For the text-containing cell, return its midpoint in (X, Y) coordinate format. 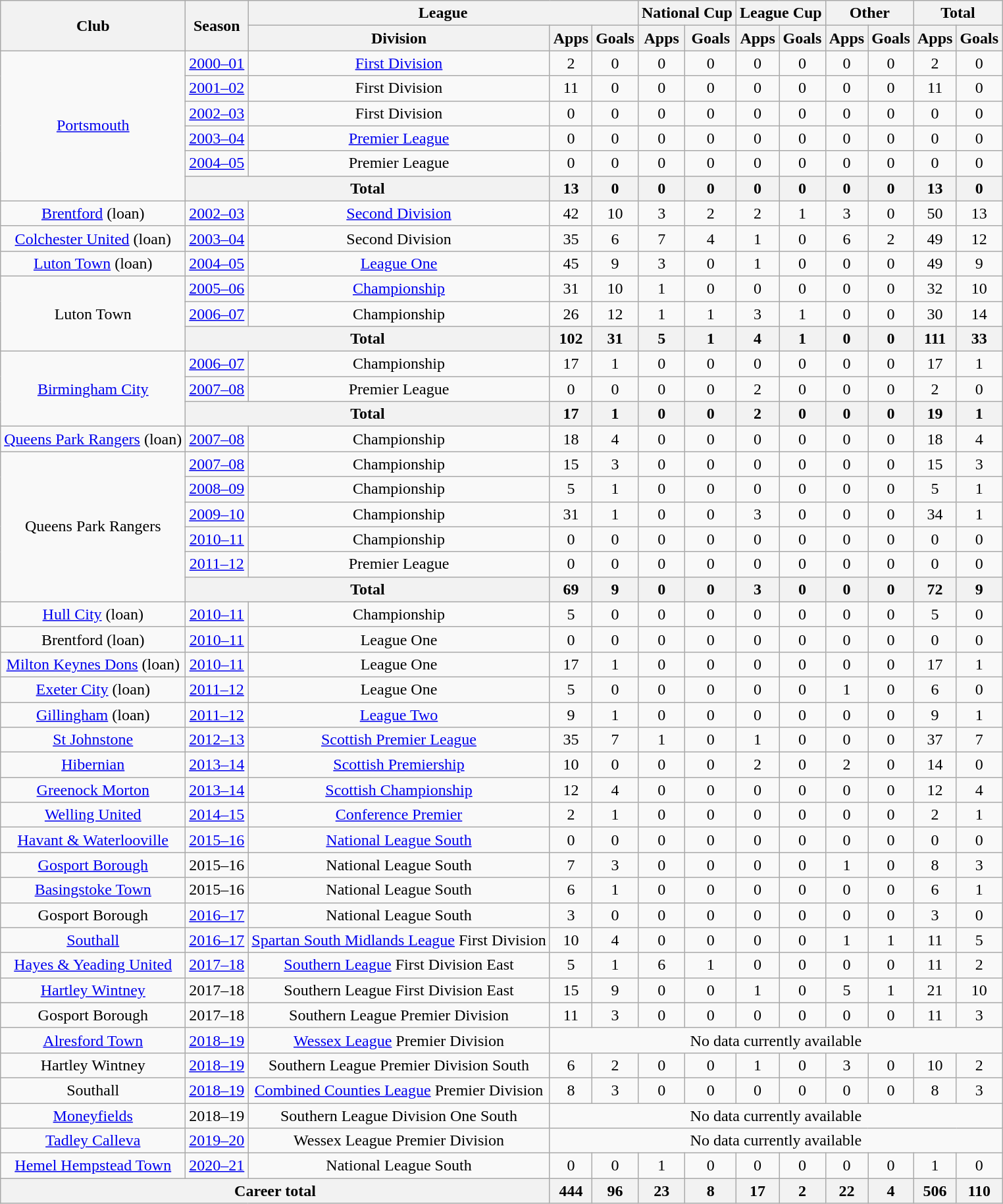
Division (399, 38)
42 (571, 213)
Combined Counties League Premier Division (399, 1090)
Season (217, 26)
Southern League Division One South (399, 1116)
Hemel Hempstead Town (93, 1166)
2008–09 (217, 489)
102 (571, 339)
444 (571, 1191)
Southern League Premier Division South (399, 1065)
26 (571, 314)
Hibernian (93, 765)
23 (661, 1191)
Luton Town (loan) (93, 263)
St Johnstone (93, 740)
Southern League Premier Division (399, 1015)
30 (935, 314)
2001–02 (217, 88)
Scottish Premiership (399, 765)
National Cup (687, 13)
Career total (275, 1191)
Alresford Town (93, 1040)
2009–10 (217, 514)
19 (935, 414)
2000–01 (217, 63)
Club (93, 26)
2012–13 (217, 740)
96 (615, 1191)
45 (571, 263)
Other (869, 13)
37 (935, 740)
Colchester United (loan) (93, 238)
Welling United (93, 815)
Tadley Calleva (93, 1141)
Moneyfields (93, 1116)
110 (979, 1191)
Greenock Morton (93, 790)
League (444, 13)
Luton Town (93, 313)
Gillingham (loan) (93, 714)
2019–20 (217, 1141)
Spartan South Midlands League First Division (399, 940)
50 (935, 213)
2020–21 (217, 1166)
34 (935, 514)
Scottish Premier League (399, 740)
Hayes & Yeading United (93, 965)
33 (979, 339)
2014–15 (217, 815)
22 (846, 1191)
32 (935, 288)
Scottish Championship (399, 790)
69 (571, 589)
League Two (399, 714)
Queens Park Rangers (93, 527)
Conference Premier (399, 815)
Portsmouth (93, 126)
Milton Keynes Dons (loan) (93, 664)
Queens Park Rangers (loan) (93, 439)
506 (935, 1191)
Havant & Waterlooville (93, 840)
Exeter City (loan) (93, 689)
Hull City (loan) (93, 614)
111 (935, 339)
Birmingham City (93, 389)
League Cup (781, 13)
72 (935, 589)
21 (935, 990)
Basingstoke Town (93, 890)
2005–06 (217, 288)
